From the cell containing the given text, extract its center point as (x, y) coordinate. 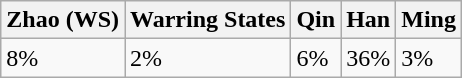
Zhao (WS) (63, 20)
36% (368, 58)
Ming (429, 20)
6% (316, 58)
8% (63, 58)
2% (207, 58)
Warring States (207, 20)
3% (429, 58)
Han (368, 20)
Qin (316, 20)
